Provide the (X, Y) coordinate of the cell's center where the given text is located.  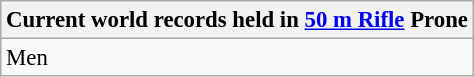
Men (238, 58)
Current world records held in 50 m Rifle Prone (238, 20)
